For the text-containing cell, return its midpoint in [X, Y] coordinate format. 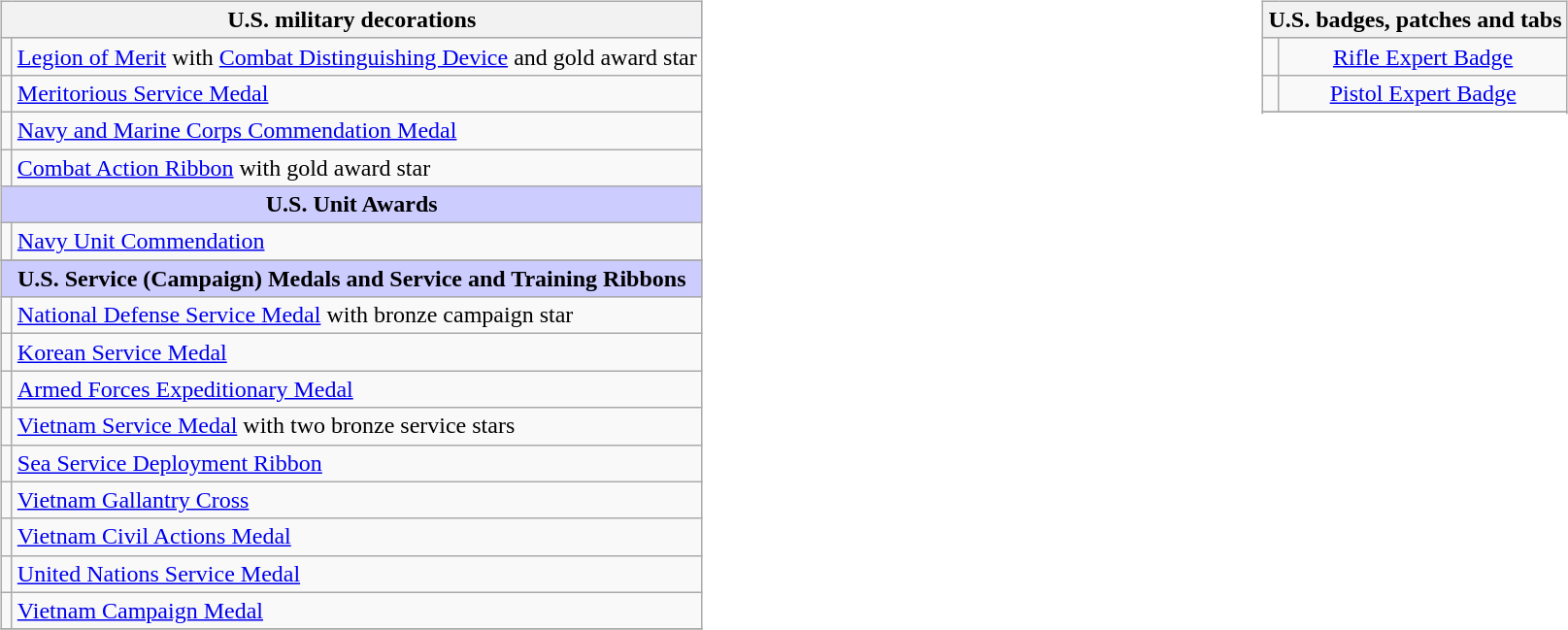
Armed Forces Expeditionary Medal [357, 389]
Pistol Expert Badge [1423, 93]
Korean Service Medal [357, 352]
Navy and Marine Corps Commendation Medal [357, 130]
U.S. Unit Awards [351, 205]
Combat Action Ribbon with gold award star [357, 168]
Vietnam Civil Actions Medal [357, 537]
Vietnam Campaign Medal [357, 611]
Sea Service Deployment Ribbon [357, 463]
Meritorious Service Medal [357, 93]
Vietnam Gallantry Cross [357, 500]
U.S. badges, patches and tabs [1416, 19]
United Nations Service Medal [357, 574]
Legion of Merit with Combat Distinguishing Device and gold award star [357, 56]
Rifle Expert Badge [1423, 56]
Vietnam Service Medal with two bronze service stars [357, 426]
National Defense Service Medal with bronze campaign star [357, 315]
Navy Unit Commendation [357, 242]
U.S. Service (Campaign) Medals and Service and Training Ribbons [351, 279]
U.S. military decorations [351, 19]
